Capture the cell that displays the provided text and extract its (x, y) central coordinate. 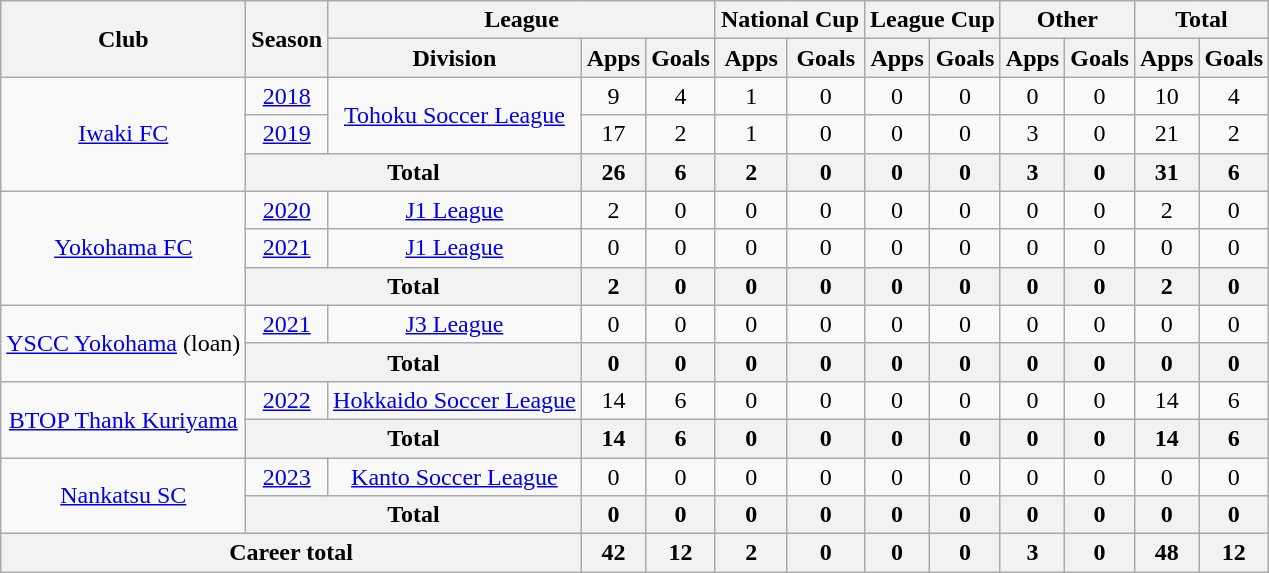
Iwaki FC (124, 134)
BTOP Thank Kuriyama (124, 419)
Season (287, 39)
Club (124, 39)
Tohoku Soccer League (455, 115)
9 (613, 96)
Nankatsu SC (124, 496)
2019 (287, 134)
Yokohama FC (124, 248)
17 (613, 134)
League Cup (933, 20)
Hokkaido Soccer League (455, 400)
Other (1067, 20)
26 (613, 172)
2022 (287, 400)
10 (1166, 96)
31 (1166, 172)
48 (1166, 553)
2020 (287, 210)
Division (455, 58)
National Cup (790, 20)
Kanto Soccer League (455, 477)
J3 League (455, 324)
YSCC Yokohama (loan) (124, 343)
League (522, 20)
21 (1166, 134)
Career total (291, 553)
2018 (287, 96)
2023 (287, 477)
42 (613, 553)
